Locate the cell with the specified text and output its [X, Y] center coordinate. 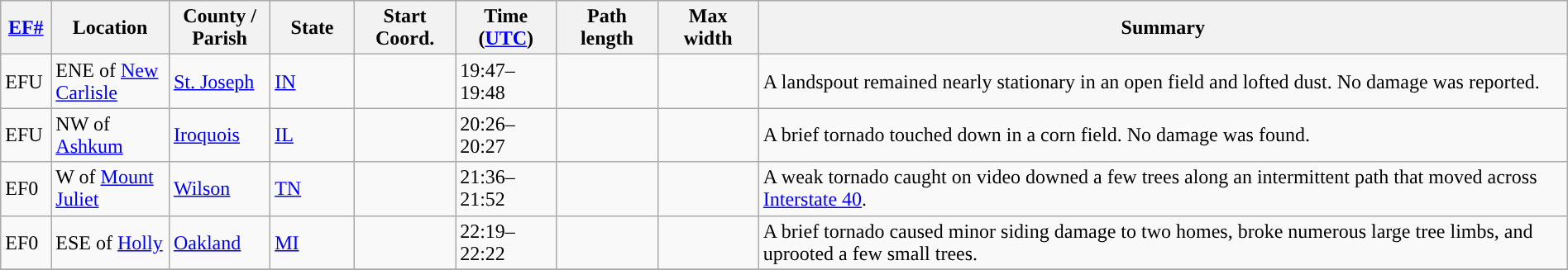
TN [313, 188]
ENE of New Carlisle [111, 81]
Summary [1163, 28]
EF# [26, 28]
19:47–19:48 [506, 81]
Wilson [219, 188]
W of Mount Juliet [111, 188]
Start Coord. [404, 28]
Max width [708, 28]
IL [313, 135]
21:36–21:52 [506, 188]
State [313, 28]
Time (UTC) [506, 28]
MI [313, 243]
A weak tornado caught on video downed a few trees along an intermittent path that moved across Interstate 40. [1163, 188]
A brief tornado caused minor siding damage to two homes, broke numerous large tree limbs, and uprooted a few small trees. [1163, 243]
20:26–20:27 [506, 135]
County / Parish [219, 28]
Oakland [219, 243]
A brief tornado touched down in a corn field. No damage was found. [1163, 135]
22:19–22:22 [506, 243]
Location [111, 28]
NW of Ashkum [111, 135]
Path length [607, 28]
St. Joseph [219, 81]
Iroquois [219, 135]
A landspout remained nearly stationary in an open field and lofted dust. No damage was reported. [1163, 81]
IN [313, 81]
ESE of Holly [111, 243]
